Output the (X, Y) coordinate of the center of the cell containing the given text.  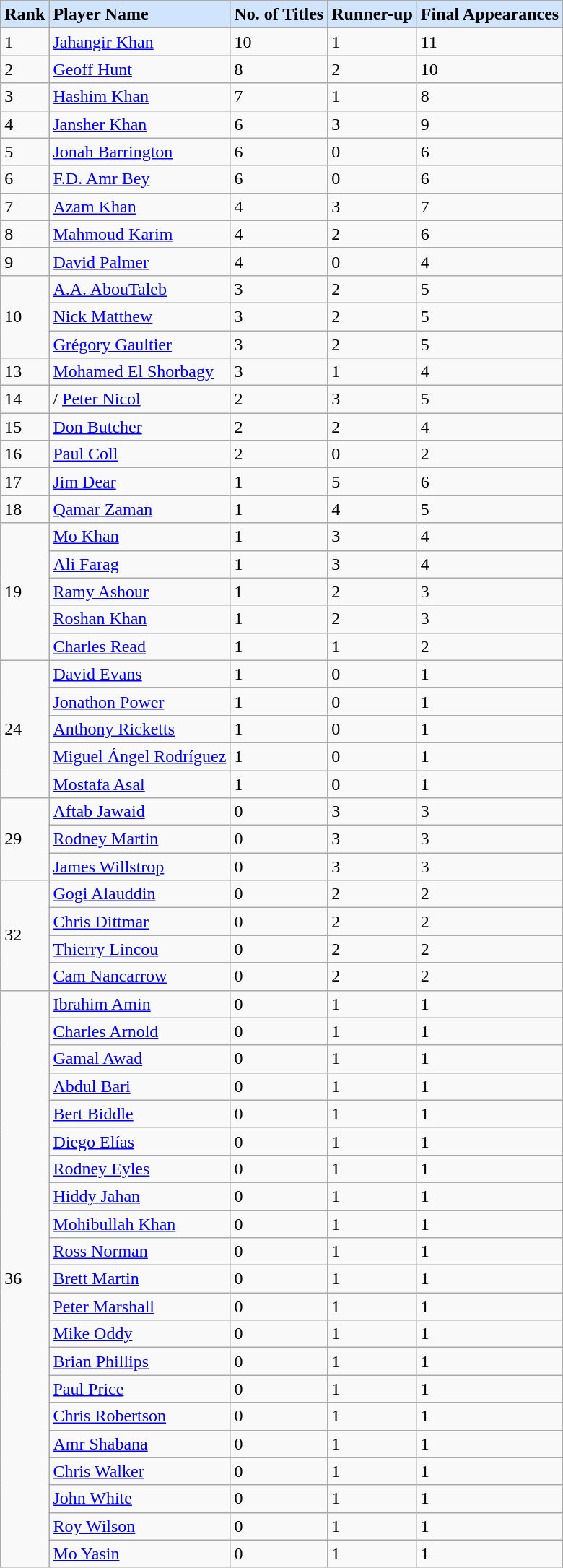
Hashim Khan (140, 97)
Paul Price (140, 1389)
Player Name (140, 14)
Ibrahim Amin (140, 1004)
18 (25, 509)
Nick Matthew (140, 316)
Mohibullah Khan (140, 1224)
Charles Arnold (140, 1031)
Paul Coll (140, 454)
Bert Biddle (140, 1114)
Qamar Zaman (140, 509)
David Evans (140, 674)
John White (140, 1499)
Final Appearances (489, 14)
29 (25, 839)
16 (25, 454)
Gogi Alauddin (140, 894)
Mahmoud Karim (140, 234)
24 (25, 729)
No. of Titles (279, 14)
17 (25, 482)
Jonah Barrington (140, 152)
15 (25, 427)
Jahangir Khan (140, 42)
A.A. AbouTaleb (140, 289)
Roshan Khan (140, 619)
/ Peter Nicol (140, 399)
36 (25, 1278)
Aftab Jawaid (140, 812)
Azam Khan (140, 207)
Mo Yasin (140, 1554)
13 (25, 372)
19 (25, 592)
Grégory Gaultier (140, 345)
Jonathon Power (140, 701)
Ali Farag (140, 564)
Diego Elías (140, 1141)
Anthony Ricketts (140, 729)
32 (25, 935)
Ramy Ashour (140, 592)
Don Butcher (140, 427)
Peter Marshall (140, 1307)
Mostafa Asal (140, 784)
Gamal Awad (140, 1059)
F.D. Amr Bey (140, 179)
Amr Shabana (140, 1444)
Abdul Bari (140, 1086)
Jim Dear (140, 482)
Mohamed El Shorbagy (140, 372)
Rank (25, 14)
Mo Khan (140, 537)
Chris Dittmar (140, 922)
Rodney Martin (140, 839)
Charles Read (140, 646)
Miguel Ángel Rodríguez (140, 756)
Ross Norman (140, 1252)
David Palmer (140, 261)
Jansher Khan (140, 124)
Cam Nancarrow (140, 976)
Brian Phillips (140, 1361)
Thierry Lincou (140, 949)
Brett Martin (140, 1279)
Mike Oddy (140, 1334)
James Willstrop (140, 867)
11 (489, 42)
Geoff Hunt (140, 69)
14 (25, 399)
Runner-up (372, 14)
Rodney Eyles (140, 1169)
Roy Wilson (140, 1526)
Hiddy Jahan (140, 1196)
Chris Walker (140, 1471)
Chris Robertson (140, 1416)
